Locate the cell with the specified text and output its [x, y] center coordinate. 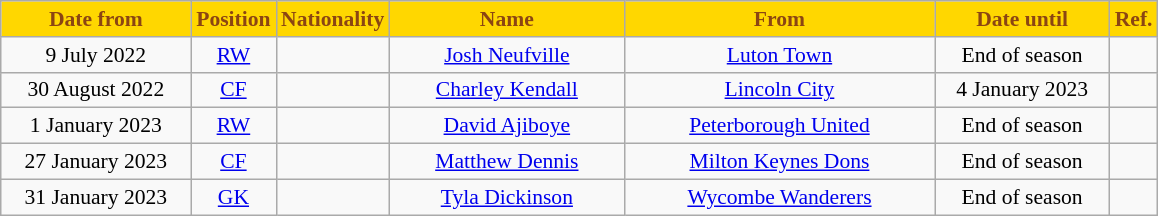
Josh Neufville [506, 55]
Charley Kendall [506, 90]
David Ajiboye [506, 126]
1 January 2023 [96, 126]
Wycombe Wanderers [779, 197]
27 January 2023 [96, 162]
Luton Town [779, 55]
Date from [96, 19]
9 July 2022 [96, 55]
Position [234, 19]
Date until [1022, 19]
Matthew Dennis [506, 162]
30 August 2022 [96, 90]
Peterborough United [779, 126]
From [779, 19]
31 January 2023 [96, 197]
Tyla Dickinson [506, 197]
Lincoln City [779, 90]
Milton Keynes Dons [779, 162]
GK [234, 197]
Name [506, 19]
4 January 2023 [1022, 90]
Ref. [1134, 19]
Nationality [332, 19]
